Identify which cell holds the provided text, then report its [x, y] central coordinate. 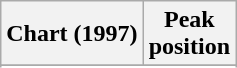
Peakposition [189, 34]
Chart (1997) [72, 34]
